Capture the cell that displays the provided text and extract its (x, y) central coordinate. 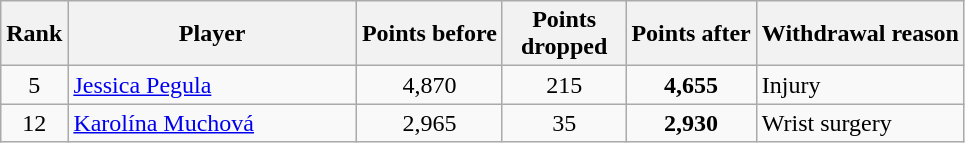
4,655 (691, 85)
215 (564, 85)
Points after (691, 34)
5 (34, 85)
2,965 (429, 123)
Points dropped (564, 34)
Points before (429, 34)
Withdrawal reason (860, 34)
Wrist surgery (860, 123)
Rank (34, 34)
Player (212, 34)
Karolína Muchová (212, 123)
2,930 (691, 123)
Jessica Pegula (212, 85)
Injury (860, 85)
12 (34, 123)
4,870 (429, 85)
35 (564, 123)
